Provide the [x, y] coordinate of the cell's center where the given text is located.  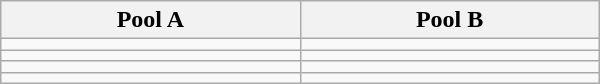
Pool B [450, 20]
Pool A [150, 20]
